Determine the [X, Y] coordinate at the center of the cell enclosing the given text.  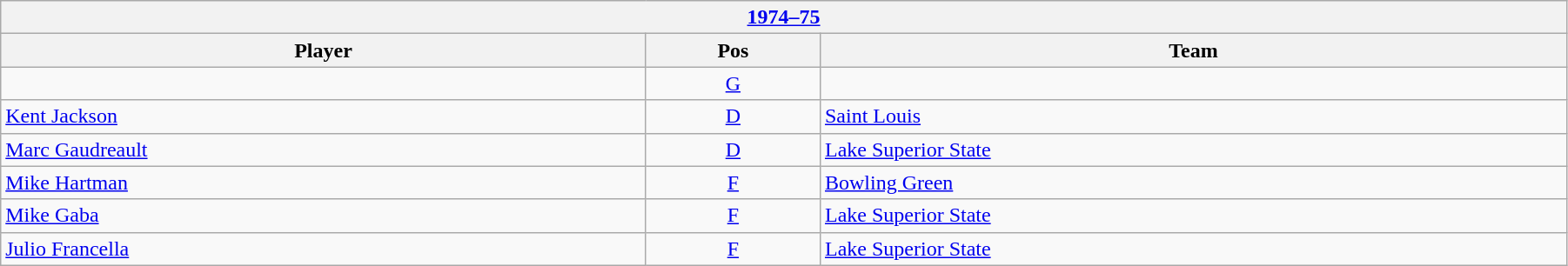
Julio Francella [324, 249]
Mike Hartman [324, 183]
Pos [733, 50]
Bowling Green [1193, 183]
Kent Jackson [324, 116]
1974–75 [784, 17]
Player [324, 50]
G [733, 83]
Saint Louis [1193, 116]
Mike Gaba [324, 216]
Team [1193, 50]
Marc Gaudreault [324, 150]
